Capture the cell that displays the provided text and extract its [X, Y] central coordinate. 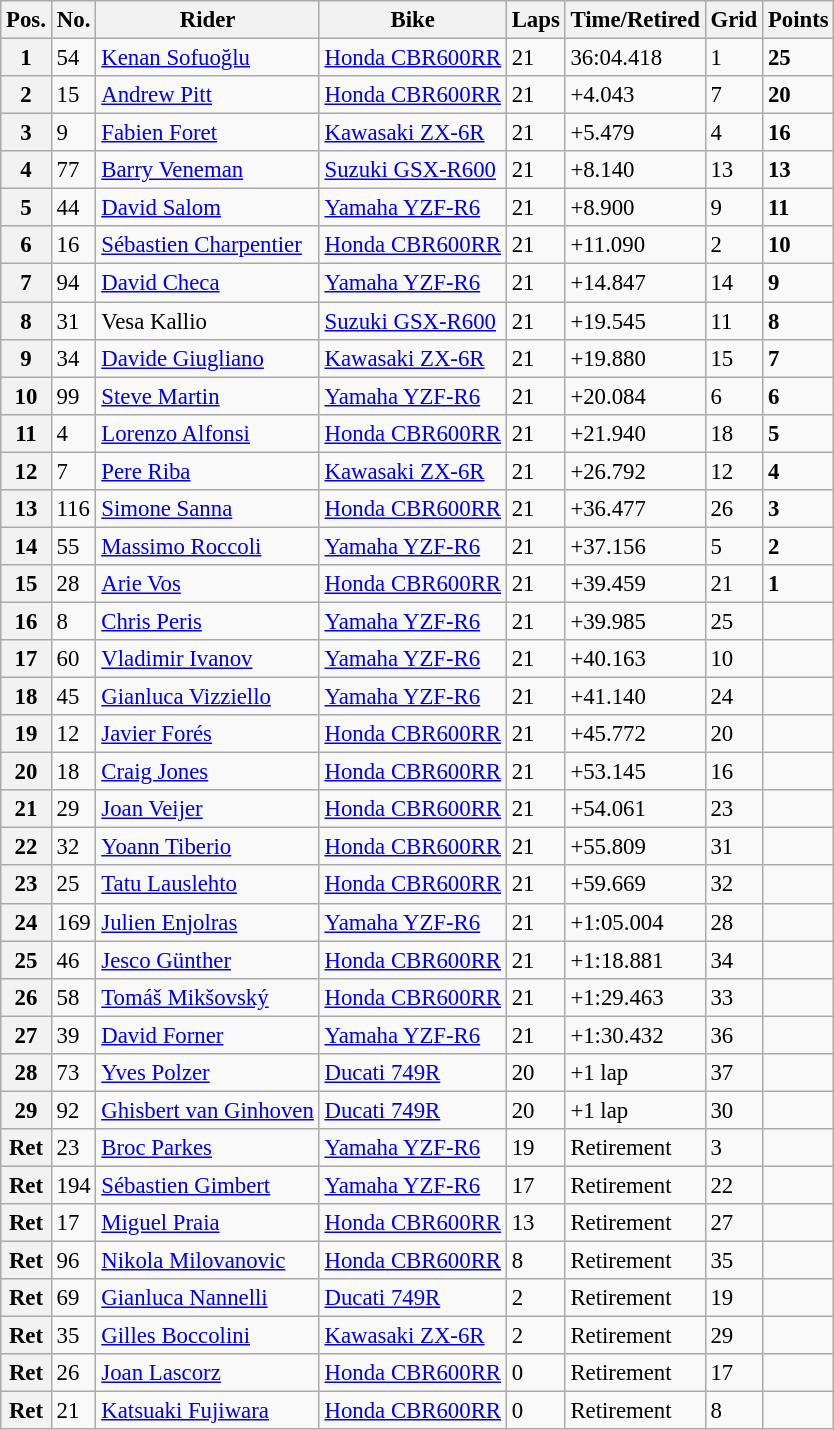
Davide Giugliano [208, 358]
Nikola Milovanovic [208, 1261]
92 [74, 1110]
Sébastien Charpentier [208, 245]
Yves Polzer [208, 1073]
David Checa [208, 283]
+19.880 [635, 358]
Fabien Foret [208, 133]
Yoann Tiberio [208, 847]
+4.043 [635, 95]
Bike [412, 20]
Gianluca Nannelli [208, 1298]
58 [74, 997]
169 [74, 922]
+39.985 [635, 621]
39 [74, 1035]
+55.809 [635, 847]
Andrew Pitt [208, 95]
Pos. [26, 20]
36 [734, 1035]
+1:18.881 [635, 960]
+37.156 [635, 546]
Tomáš Mikšovský [208, 997]
+8.140 [635, 170]
Time/Retired [635, 20]
54 [74, 58]
No. [74, 20]
Julien Enjolras [208, 922]
33 [734, 997]
73 [74, 1073]
Katsuaki Fujiwara [208, 1411]
77 [74, 170]
Chris Peris [208, 621]
Vladimir Ivanov [208, 659]
+40.163 [635, 659]
45 [74, 697]
69 [74, 1298]
+1:05.004 [635, 922]
+19.545 [635, 321]
+21.940 [635, 433]
37 [734, 1073]
30 [734, 1110]
+45.772 [635, 734]
60 [74, 659]
Ghisbert van Ginhoven [208, 1110]
Lorenzo Alfonsi [208, 433]
Tatu Lauslehto [208, 885]
55 [74, 546]
+39.459 [635, 584]
Grid [734, 20]
46 [74, 960]
+1:30.432 [635, 1035]
Joan Veijer [208, 809]
Rider [208, 20]
+14.847 [635, 283]
Gianluca Vizziello [208, 697]
+36.477 [635, 509]
Massimo Roccoli [208, 546]
Arie Vos [208, 584]
Vesa Kallio [208, 321]
Points [798, 20]
David Forner [208, 1035]
Laps [536, 20]
Steve Martin [208, 396]
Javier Forés [208, 734]
116 [74, 509]
+54.061 [635, 809]
Miguel Praia [208, 1223]
David Salom [208, 208]
+1:29.463 [635, 997]
+20.084 [635, 396]
Kenan Sofuoğlu [208, 58]
194 [74, 1185]
Barry Veneman [208, 170]
+59.669 [635, 885]
Simone Sanna [208, 509]
Pere Riba [208, 471]
+11.090 [635, 245]
+53.145 [635, 772]
Sébastien Gimbert [208, 1185]
Jesco Günther [208, 960]
+8.900 [635, 208]
36:04.418 [635, 58]
44 [74, 208]
99 [74, 396]
Joan Lascorz [208, 1373]
Gilles Boccolini [208, 1336]
+26.792 [635, 471]
+5.479 [635, 133]
+41.140 [635, 697]
Broc Parkes [208, 1148]
94 [74, 283]
Craig Jones [208, 772]
96 [74, 1261]
